Locate the cell with the specified text and output its (x, y) center coordinate. 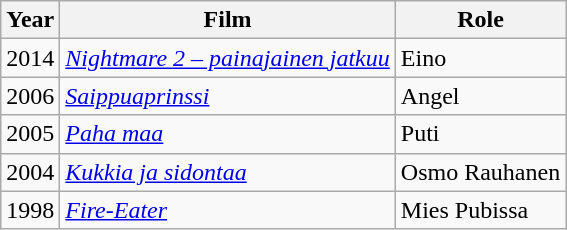
2014 (30, 58)
Paha maa (228, 134)
Kukkia ja sidontaa (228, 172)
Role (480, 20)
Mies Pubissa (480, 210)
Eino (480, 58)
2004 (30, 172)
Osmo Rauhanen (480, 172)
2005 (30, 134)
Nightmare 2 – painajainen jatkuu (228, 58)
Fire-Eater (228, 210)
1998 (30, 210)
Year (30, 20)
Saippuaprinssi (228, 96)
Angel (480, 96)
2006 (30, 96)
Film (228, 20)
Puti (480, 134)
